Scan for the cell matching the given text and deliver its (x, y) coordinate at center. 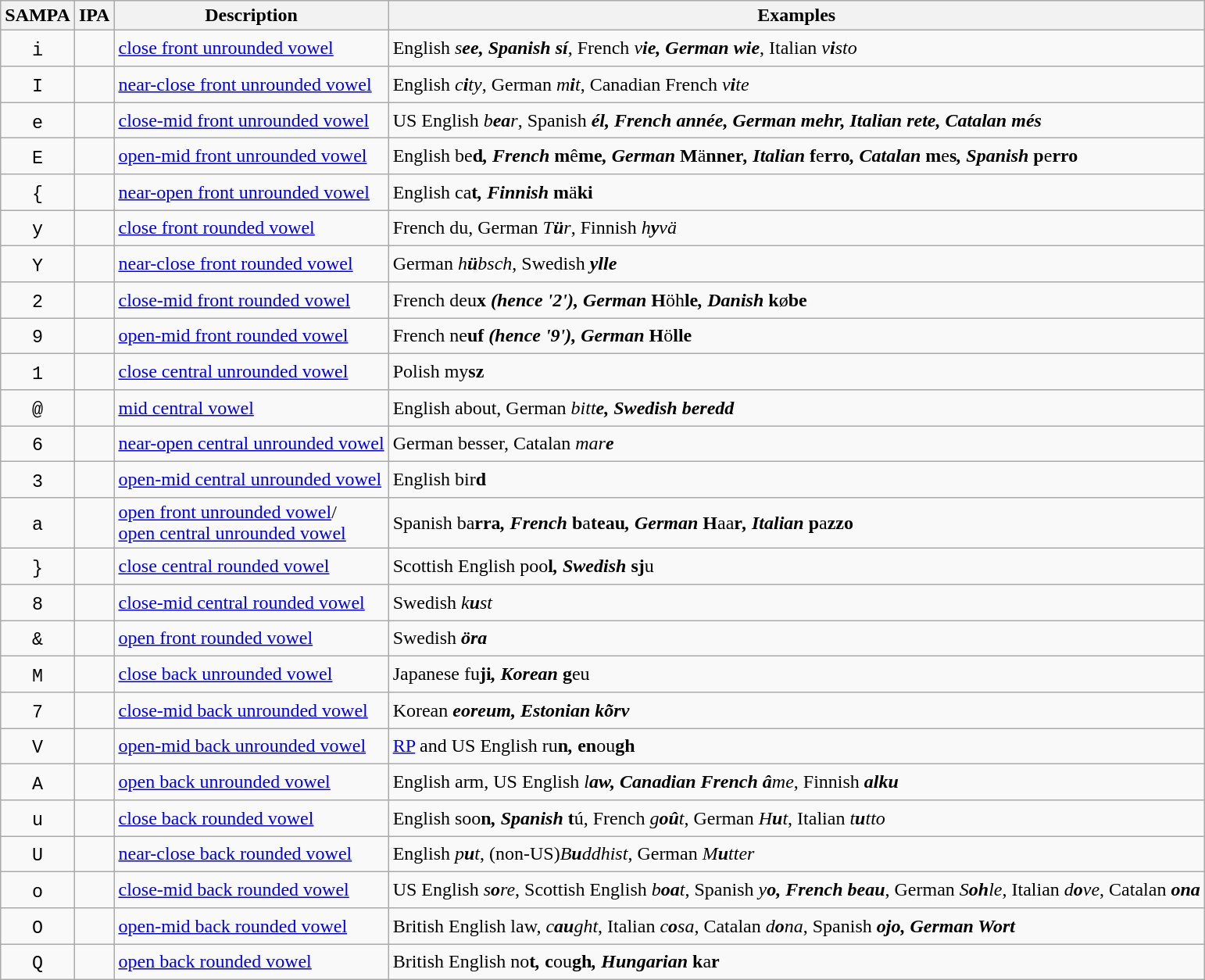
near-close back rounded vowel (252, 854)
& (38, 638)
German besser, Catalan mare (796, 444)
close back rounded vowel (252, 818)
6 (38, 444)
English about, German bitte, Swedish beredd (796, 408)
E (38, 156)
RP and US English run, enough (796, 746)
Y (38, 264)
open front unrounded vowel/open central unrounded vowel (252, 524)
Korean eoreum, Estonian kõrv (796, 710)
near-close front unrounded vowel (252, 84)
open-mid front unrounded vowel (252, 156)
close back unrounded vowel (252, 674)
U (38, 854)
near-close front rounded vowel (252, 264)
A (38, 782)
Swedish kust (796, 603)
close-mid back unrounded vowel (252, 710)
close-mid front rounded vowel (252, 300)
IPA (94, 16)
open front rounded vowel (252, 638)
open-mid back unrounded vowel (252, 746)
a (38, 524)
open back rounded vowel (252, 962)
Swedish öra (796, 638)
close front rounded vowel (252, 228)
Examples (796, 16)
} (38, 567)
2 (38, 300)
o (38, 890)
English soon, Spanish tú, French goût, German Hut, Italian tutto (796, 818)
US English sore, Scottish English boat, Spanish yo, French beau, German Sohle, Italian dove, Catalan ona (796, 890)
open-mid central unrounded vowel (252, 480)
close-mid central rounded vowel (252, 603)
British English not, cough, Hungarian kar (796, 962)
English bird (796, 480)
mid central vowel (252, 408)
Scottish English pool, Swedish sju (796, 567)
Polish mysz (796, 372)
e (38, 120)
{ (38, 192)
M (38, 674)
Q (38, 962)
English put, (non-US)Buddhist, German Mutter (796, 854)
English arm, US English law, Canadian French âme, Finnish alku (796, 782)
open back unrounded vowel (252, 782)
French neuf (hence '9'), German Hölle (796, 336)
7 (38, 710)
Description (252, 16)
close-mid back rounded vowel (252, 890)
near-open central unrounded vowel (252, 444)
Japanese fuji, Korean geu (796, 674)
O (38, 926)
close front unrounded vowel (252, 48)
French du, German Tür, Finnish hyvä (796, 228)
@ (38, 408)
English city, German mit, Canadian French vite (796, 84)
close-mid front unrounded vowel (252, 120)
close central unrounded vowel (252, 372)
open-mid front rounded vowel (252, 336)
SAMPA (38, 16)
I (38, 84)
1 (38, 372)
V (38, 746)
y (38, 228)
open-mid back rounded vowel (252, 926)
9 (38, 336)
British English law, caught, Italian cosa, Catalan dona, Spanish ojo, German Wort (796, 926)
i (38, 48)
close central rounded vowel (252, 567)
u (38, 818)
3 (38, 480)
German hübsch, Swedish ylle (796, 264)
French deux (hence '2'), German Höhle, Danish købe (796, 300)
English see, Spanish sí, French vie, German wie, Italian visto (796, 48)
8 (38, 603)
English cat, Finnish mäki (796, 192)
near-open front unrounded vowel (252, 192)
Spanish barra, French bateau, German Haar, Italian pazzo (796, 524)
English bed, French même, German Männer, Italian ferro, Catalan mes, Spanish perro (796, 156)
US English bear, Spanish él, French année, German mehr, Italian rete, Catalan més (796, 120)
